Capture the cell that displays the provided text and extract its (x, y) central coordinate. 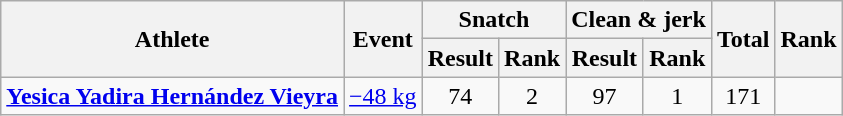
97 (605, 96)
2 (532, 96)
Total (743, 39)
Athlete (172, 39)
171 (743, 96)
Event (384, 39)
−48 kg (384, 96)
Clean & jerk (639, 20)
74 (460, 96)
Snatch (494, 20)
Yesica Yadira Hernández Vieyra (172, 96)
1 (677, 96)
